Output the (x, y) coordinate of the center of the cell containing the given text.  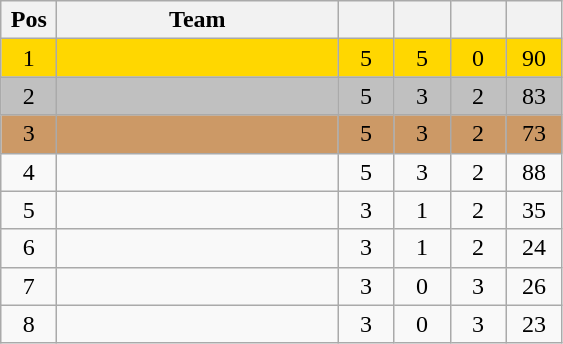
Pos (29, 20)
26 (534, 286)
90 (534, 58)
7 (29, 286)
73 (534, 134)
4 (29, 172)
83 (534, 96)
88 (534, 172)
35 (534, 210)
24 (534, 248)
23 (534, 324)
Team (198, 20)
6 (29, 248)
8 (29, 324)
